Detect which cell encompasses the target text, then output its (X, Y) center coordinate. 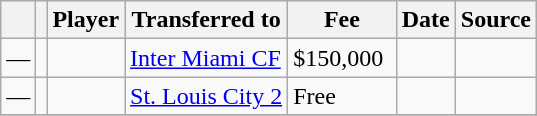
Fee (342, 20)
St. Louis City 2 (206, 96)
Date (426, 20)
$150,000 (342, 58)
Free (342, 96)
Transferred to (206, 20)
Player (86, 20)
Inter Miami CF (206, 58)
Source (496, 20)
